From the cell containing the given text, extract its center point as [x, y] coordinate. 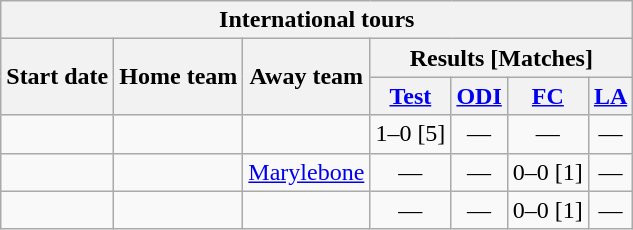
Start date [58, 77]
FC [548, 96]
Test [410, 96]
Away team [306, 77]
Marylebone [306, 172]
LA [610, 96]
1–0 [5] [410, 134]
Home team [178, 77]
International tours [317, 20]
Results [Matches] [502, 58]
ODI [479, 96]
